Output the [x, y] coordinate of the center of the cell containing the given text.  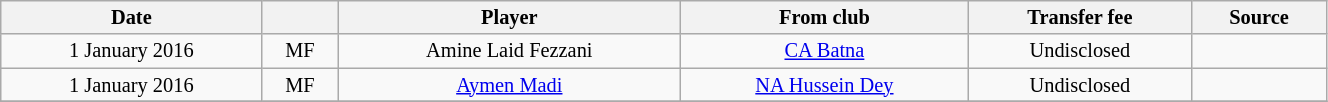
Player [510, 17]
NA Hussein Dey [825, 85]
Amine Laid Fezzani [510, 51]
Aymen Madi [510, 85]
Date [132, 17]
Source [1260, 17]
CA Batna [825, 51]
Transfer fee [1080, 17]
From club [825, 17]
